Find where the given text appears and provide that cell's center as [X, Y] coordinate. 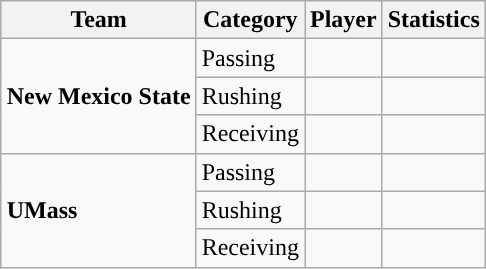
Team [98, 20]
Player [343, 20]
Category [250, 20]
UMass [98, 210]
Statistics [434, 20]
New Mexico State [98, 96]
